Extract the (x, y) coordinate from the center of the cell holding the provided text.  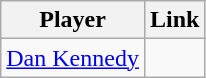
Link (174, 20)
Dan Kennedy (73, 58)
Player (73, 20)
